Output the (x, y) coordinate of the center of the cell containing the given text.  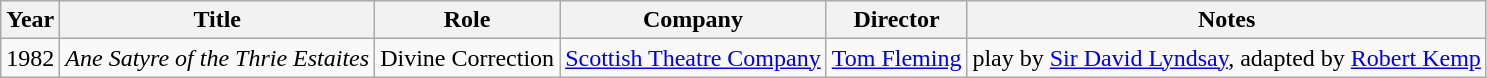
Director (896, 20)
1982 (30, 58)
Notes (1226, 20)
Divine Correction (468, 58)
Year (30, 20)
Title (218, 20)
Ane Satyre of the Thrie Estaites (218, 58)
play by Sir David Lyndsay, adapted by Robert Kemp (1226, 58)
Company (694, 20)
Tom Fleming (896, 58)
Role (468, 20)
Scottish Theatre Company (694, 58)
